Search for the cell housing the specified text and yield its [x, y] center coordinate. 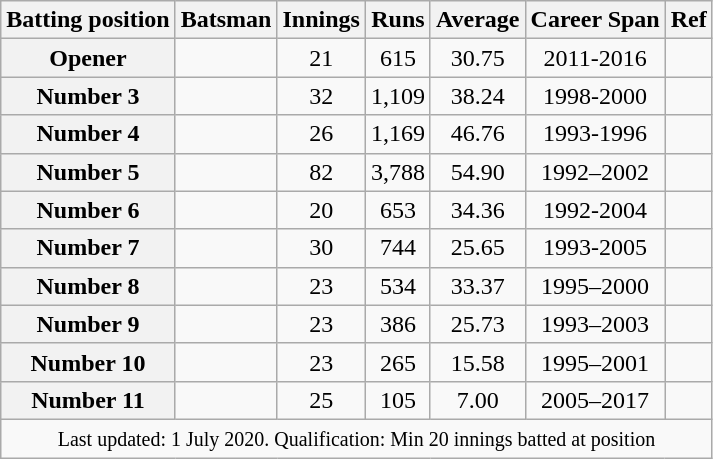
82 [321, 172]
Number 6 [88, 210]
744 [398, 248]
30 [321, 248]
1993-2005 [595, 248]
38.24 [478, 96]
34.36 [478, 210]
Career Span [595, 20]
1998-2000 [595, 96]
1,169 [398, 134]
Innings [321, 20]
2011-2016 [595, 58]
33.37 [478, 286]
Number 8 [88, 286]
386 [398, 324]
Batting position [88, 20]
25.73 [478, 324]
2005–2017 [595, 400]
15.58 [478, 362]
615 [398, 58]
3,788 [398, 172]
265 [398, 362]
534 [398, 286]
Last updated: 1 July 2020. Qualification: Min 20 innings batted at position [357, 438]
25 [321, 400]
Number 9 [88, 324]
Number 10 [88, 362]
Number 5 [88, 172]
20 [321, 210]
21 [321, 58]
Number 11 [88, 400]
653 [398, 210]
Opener [88, 58]
Runs [398, 20]
32 [321, 96]
26 [321, 134]
54.90 [478, 172]
Number 3 [88, 96]
30.75 [478, 58]
7.00 [478, 400]
Number 7 [88, 248]
1993–2003 [595, 324]
46.76 [478, 134]
1995–2001 [595, 362]
25.65 [478, 248]
Number 4 [88, 134]
105 [398, 400]
Ref [688, 20]
1992–2002 [595, 172]
1995–2000 [595, 286]
Batsman [226, 20]
1,109 [398, 96]
1993-1996 [595, 134]
Average [478, 20]
1992-2004 [595, 210]
